Extract the (x, y) coordinate from the center of the cell holding the provided text.  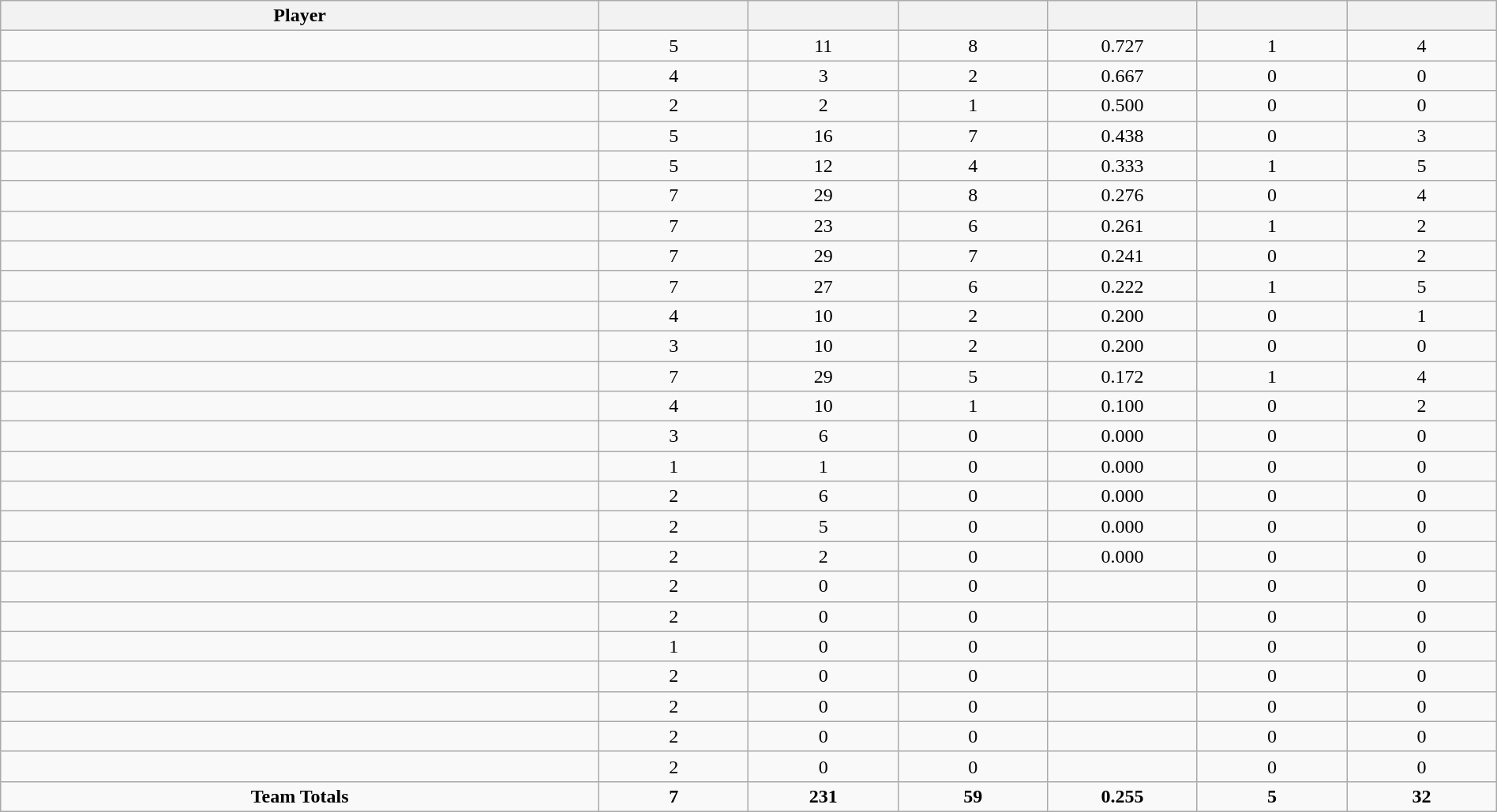
0.727 (1123, 46)
16 (823, 136)
0.255 (1123, 796)
12 (823, 166)
0.438 (1123, 136)
Player (300, 16)
0.276 (1123, 196)
0.667 (1123, 76)
Team Totals (300, 796)
27 (823, 286)
23 (823, 226)
231 (823, 796)
0.172 (1123, 376)
0.261 (1123, 226)
0.222 (1123, 286)
0.241 (1123, 256)
0.333 (1123, 166)
32 (1421, 796)
59 (973, 796)
0.500 (1123, 106)
11 (823, 46)
0.100 (1123, 406)
